Capture the cell that displays the provided text and extract its (X, Y) central coordinate. 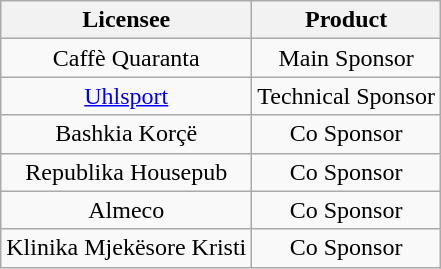
Bashkia Korçë (126, 134)
Product (346, 20)
Almeco (126, 210)
Main Sponsor (346, 58)
Klinika Mjekësore Kristi (126, 248)
Uhlsport (126, 96)
Caffè Quaranta (126, 58)
Republika Housepub (126, 172)
Licensee (126, 20)
Technical Sponsor (346, 96)
